From the cell containing the given text, extract its center point as (X, Y) coordinate. 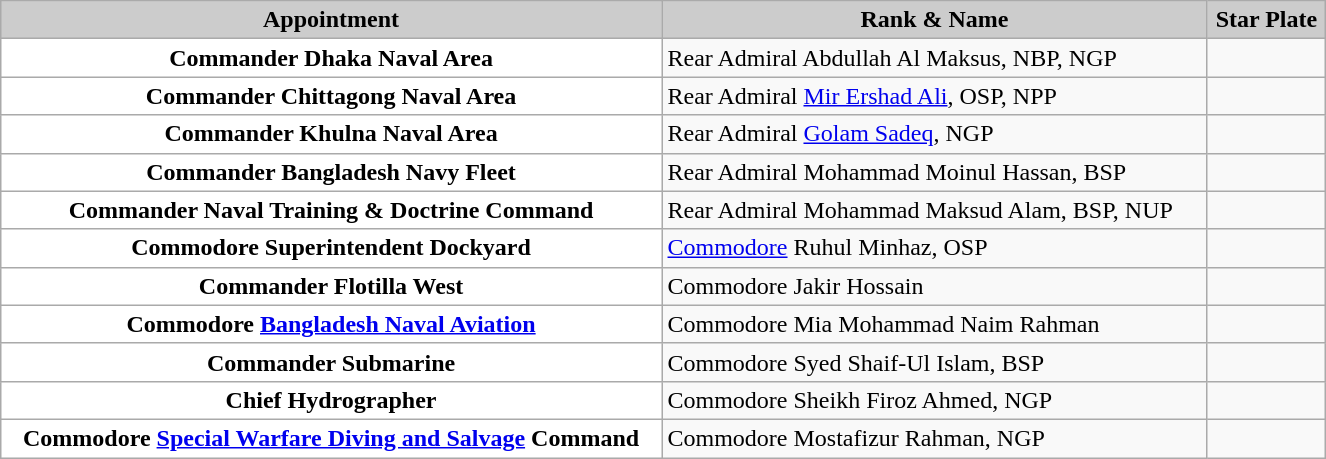
Commander Chittagong Naval Area (331, 96)
Commodore Bangladesh Naval Aviation (331, 324)
Commander Naval Training & Doctrine Command (331, 210)
Commodore Sheikh Firoz Ahmed, NGP (934, 400)
Rear Admiral Golam Sadeq, NGP (934, 134)
Commodore Ruhul Minhaz, OSP (934, 248)
Commander Bangladesh Navy Fleet (331, 172)
Commodore Syed Shaif-Ul Islam, BSP (934, 362)
Commodore Special Warfare Diving and Salvage Command (331, 438)
Commodore Jakir Hossain (934, 286)
Commander Khulna Naval Area (331, 134)
Commander Submarine (331, 362)
Commander Flotilla West (331, 286)
Commodore Mia Mohammad Naim Rahman (934, 324)
Rear Admiral Mir Ershad Ali, OSP, NPP (934, 96)
Rear Admiral Abdullah Al Maksus, NBP, NGP (934, 58)
Commodore Superintendent Dockyard (331, 248)
Star Plate (1266, 20)
Rear Admiral Mohammad Moinul Hassan, BSP (934, 172)
Commodore Mostafizur Rahman, NGP (934, 438)
Commander Dhaka Naval Area (331, 58)
Appointment (331, 20)
Rear Admiral Mohammad Maksud Alam, BSP, NUP (934, 210)
Chief Hydrographer (331, 400)
Rank & Name (934, 20)
